For the text-containing cell, return its midpoint in (X, Y) coordinate format. 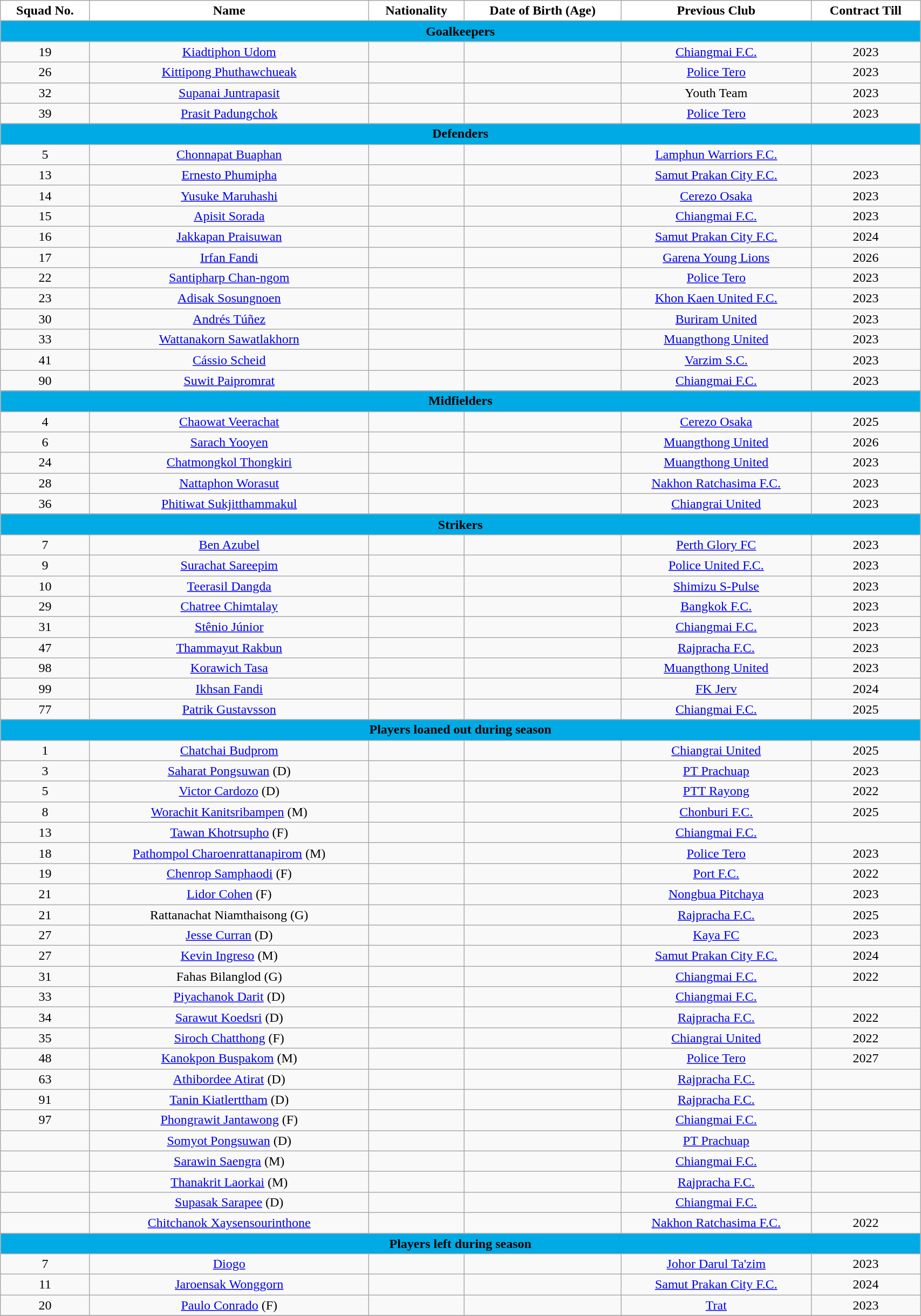
Andrés Túñez (229, 319)
Teerasil Dangda (229, 586)
Buriram United (716, 319)
Sarawut Koedsri (D) (229, 1017)
35 (45, 1038)
9 (45, 565)
Siroch Chatthong (F) (229, 1038)
Players loaned out during season (461, 730)
Kittipong Phuthawchueak (229, 72)
Phongrawit Jantawong (F) (229, 1120)
Shimizu S-Pulse (716, 586)
Supanai Juntrapasit (229, 93)
Khon Kaen United F.C. (716, 299)
32 (45, 93)
Goalkeepers (461, 31)
4 (45, 422)
17 (45, 257)
Saharat Pongsuwan (D) (229, 771)
Paulo Conrado (F) (229, 1305)
Korawich Tasa (229, 668)
Diogo (229, 1264)
Sarach Yooyen (229, 442)
1 (45, 750)
11 (45, 1285)
39 (45, 113)
Supasak Sarapee (D) (229, 1202)
77 (45, 709)
41 (45, 360)
10 (45, 586)
Fahas Bilanglod (G) (229, 976)
Wattanakorn Sawatlakhorn (229, 340)
Pathompol Charoenrattanapirom (M) (229, 853)
18 (45, 853)
20 (45, 1305)
Midfielders (461, 401)
Chonnapat Buaphan (229, 154)
48 (45, 1059)
Suwit Paipromrat (229, 381)
Cássio Scheid (229, 360)
PTT Rayong (716, 791)
Trat (716, 1305)
Chaowat Veerachat (229, 422)
90 (45, 381)
Chenrop Samphaodi (F) (229, 873)
Phitiwat Sukjitthammakul (229, 504)
Kaya FC (716, 935)
23 (45, 299)
Chitchanok Xaysensourinthone (229, 1223)
30 (45, 319)
Kevin Ingreso (M) (229, 956)
FK Jerv (716, 689)
Prasit Padungchok (229, 113)
99 (45, 689)
Tanin Kiatlerttham (D) (229, 1100)
24 (45, 463)
Lamphun Warriors F.C. (716, 154)
Piyachanok Darit (D) (229, 997)
Surachat Sareepim (229, 565)
Patrik Gustavsson (229, 709)
Chatchai Budprom (229, 750)
Jaroensak Wonggorn (229, 1285)
63 (45, 1079)
Ben Azubel (229, 545)
Nationality (417, 11)
Chatmongkol Thongkiri (229, 463)
Somyot Pongsuwan (D) (229, 1141)
3 (45, 771)
Port F.C. (716, 873)
Johor Darul Ta'zim (716, 1264)
Kiadtiphon Udom (229, 52)
Ernesto Phumipha (229, 175)
Yusuke Maruhashi (229, 195)
2027 (865, 1059)
36 (45, 504)
28 (45, 483)
Kanokpon Buspakom (M) (229, 1059)
Victor Cardozo (D) (229, 791)
Date of Birth (Age) (543, 11)
Jesse Curran (D) (229, 935)
Chatree Chimtalay (229, 607)
Tawan Khotrsupho (F) (229, 832)
Police United F.C. (716, 565)
Apisit Sorada (229, 216)
Previous Club (716, 11)
Varzim S.C. (716, 360)
98 (45, 668)
Lidor Cohen (F) (229, 894)
Contract Till (865, 11)
91 (45, 1100)
Irfan Fandi (229, 257)
26 (45, 72)
Strikers (461, 524)
Nattaphon Worasut (229, 483)
Name (229, 11)
6 (45, 442)
8 (45, 812)
Nongbua Pitchaya (716, 894)
34 (45, 1017)
Players left during season (461, 1243)
Jakkapan Praisuwan (229, 236)
Garena Young Lions (716, 257)
Athibordee Atirat (D) (229, 1079)
Perth Glory FC (716, 545)
Youth Team (716, 93)
Thammayut Rakbun (229, 648)
47 (45, 648)
Santipharp Chan-ngom (229, 278)
Defenders (461, 134)
Sarawin Saengra (M) (229, 1161)
Squad No. (45, 11)
29 (45, 607)
22 (45, 278)
Stênio Júnior (229, 627)
Adisak Sosungnoen (229, 299)
16 (45, 236)
Chonburi F.C. (716, 812)
Thanakrit Laorkai (M) (229, 1182)
Rattanachat Niamthaisong (G) (229, 915)
97 (45, 1120)
Ikhsan Fandi (229, 689)
Worachit Kanitsribampen (M) (229, 812)
Bangkok F.C. (716, 607)
14 (45, 195)
15 (45, 216)
